For the text-containing cell, return its midpoint in (x, y) coordinate format. 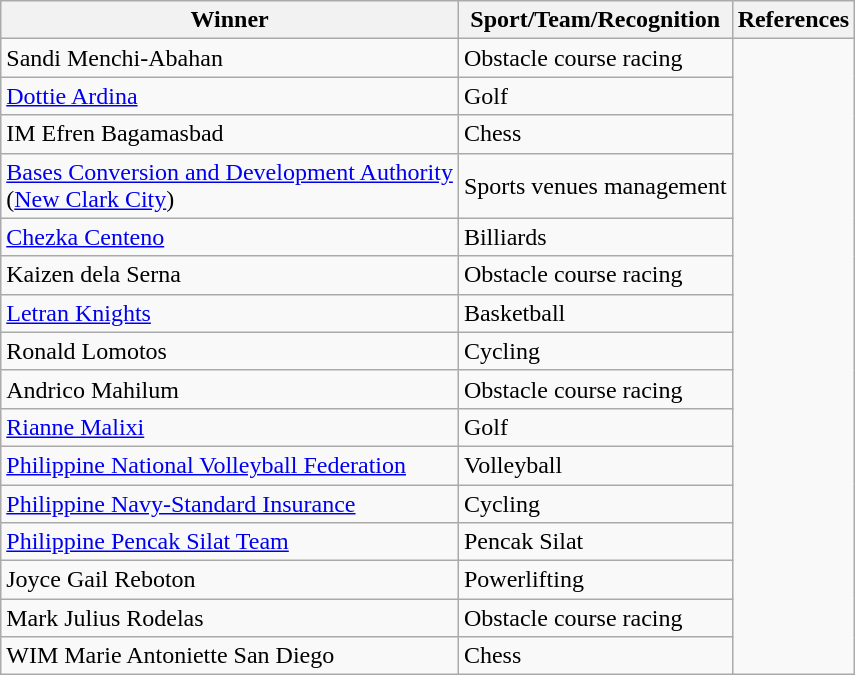
Sport/Team/Recognition (595, 20)
Kaizen dela Serna (230, 275)
Rianne Malixi (230, 427)
Andrico Mahilum (230, 389)
Volleyball (595, 465)
Sports venues management (595, 186)
Mark Julius Rodelas (230, 618)
Basketball (595, 313)
Philippine Pencak Silat Team (230, 542)
Sandi Menchi-Abahan (230, 58)
Chezka Centeno (230, 237)
References (794, 20)
Philippine National Volleyball Federation (230, 465)
Pencak Silat (595, 542)
Powerlifting (595, 580)
Philippine Navy-Standard Insurance (230, 503)
Letran Knights (230, 313)
Dottie Ardina (230, 96)
Winner (230, 20)
Ronald Lomotos (230, 351)
Billiards (595, 237)
IM Efren Bagamasbad (230, 134)
WIM Marie Antoniette San Diego (230, 656)
Joyce Gail Reboton (230, 580)
Bases Conversion and Development Authority (New Clark City) (230, 186)
